Identify which cell holds the provided text, then report its (x, y) central coordinate. 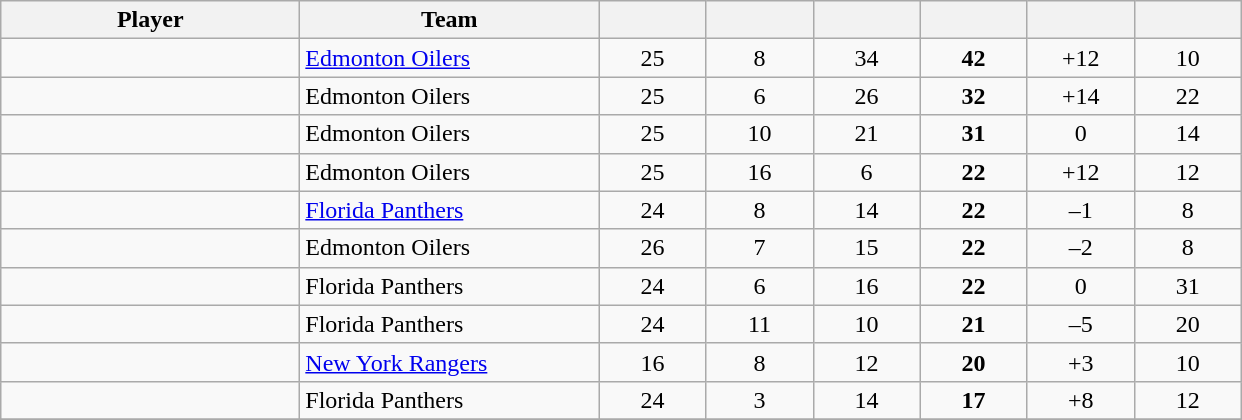
15 (866, 248)
32 (974, 96)
–2 (1080, 248)
7 (760, 248)
42 (974, 58)
–5 (1080, 324)
+3 (1080, 362)
3 (760, 400)
+14 (1080, 96)
17 (974, 400)
+8 (1080, 400)
New York Rangers (450, 362)
–1 (1080, 210)
Team (450, 20)
34 (866, 58)
11 (760, 324)
Player (150, 20)
